Extract the (x, y) coordinate from the center of the cell holding the provided text.  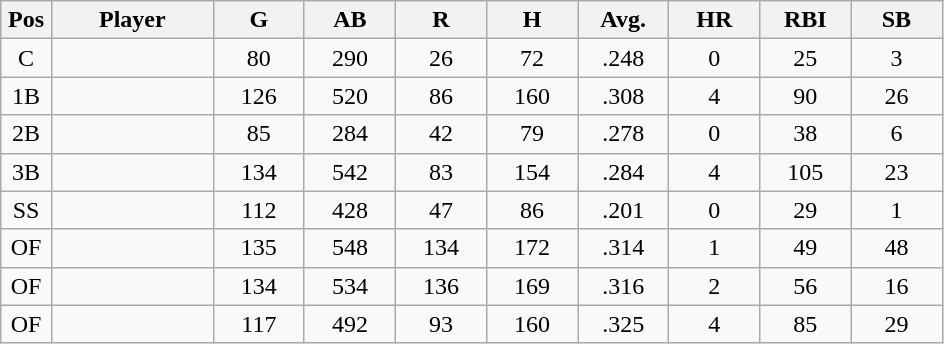
SB (896, 20)
.314 (624, 248)
.201 (624, 210)
79 (532, 134)
25 (806, 58)
112 (258, 210)
C (26, 58)
16 (896, 286)
520 (350, 96)
72 (532, 58)
90 (806, 96)
56 (806, 286)
.316 (624, 286)
H (532, 20)
49 (806, 248)
172 (532, 248)
2B (26, 134)
23 (896, 172)
154 (532, 172)
R (440, 20)
135 (258, 248)
Avg. (624, 20)
Pos (26, 20)
492 (350, 324)
284 (350, 134)
105 (806, 172)
Player (132, 20)
2 (714, 286)
1B (26, 96)
.248 (624, 58)
534 (350, 286)
6 (896, 134)
136 (440, 286)
G (258, 20)
290 (350, 58)
93 (440, 324)
.284 (624, 172)
38 (806, 134)
3B (26, 172)
80 (258, 58)
117 (258, 324)
48 (896, 248)
HR (714, 20)
SS (26, 210)
542 (350, 172)
126 (258, 96)
83 (440, 172)
428 (350, 210)
42 (440, 134)
RBI (806, 20)
3 (896, 58)
.308 (624, 96)
548 (350, 248)
AB (350, 20)
169 (532, 286)
47 (440, 210)
.278 (624, 134)
.325 (624, 324)
